Return the [X, Y] coordinate for the center point of the cell that contains the specified text.  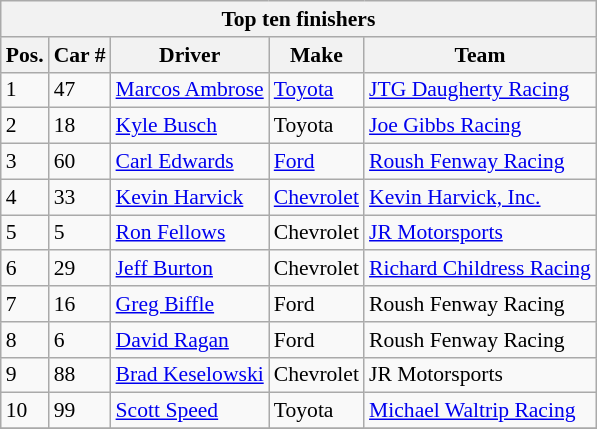
Greg Biffle [190, 304]
4 [25, 197]
1 [25, 90]
3 [25, 162]
9 [25, 375]
47 [80, 90]
Marcos Ambrose [190, 90]
JTG Daugherty Racing [480, 90]
Carl Edwards [190, 162]
Top ten finishers [298, 19]
18 [80, 126]
David Ragan [190, 340]
16 [80, 304]
Team [480, 55]
Richard Childress Racing [480, 269]
7 [25, 304]
8 [25, 340]
Kyle Busch [190, 126]
Kevin Harvick, Inc. [480, 197]
33 [80, 197]
99 [80, 411]
Make [316, 55]
2 [25, 126]
Michael Waltrip Racing [480, 411]
Kevin Harvick [190, 197]
Pos. [25, 55]
60 [80, 162]
10 [25, 411]
Ron Fellows [190, 233]
Scott Speed [190, 411]
Brad Keselowski [190, 375]
Joe Gibbs Racing [480, 126]
29 [80, 269]
Jeff Burton [190, 269]
88 [80, 375]
Driver [190, 55]
Car # [80, 55]
